For the text-containing cell, return its midpoint in [x, y] coordinate format. 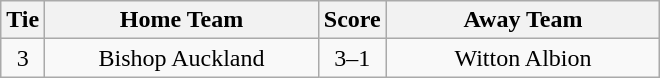
Score [352, 20]
Bishop Auckland [182, 58]
Home Team [182, 20]
Away Team [523, 20]
3 [23, 58]
3–1 [352, 58]
Witton Albion [523, 58]
Tie [23, 20]
